Identify which cell holds the provided text, then report its (X, Y) central coordinate. 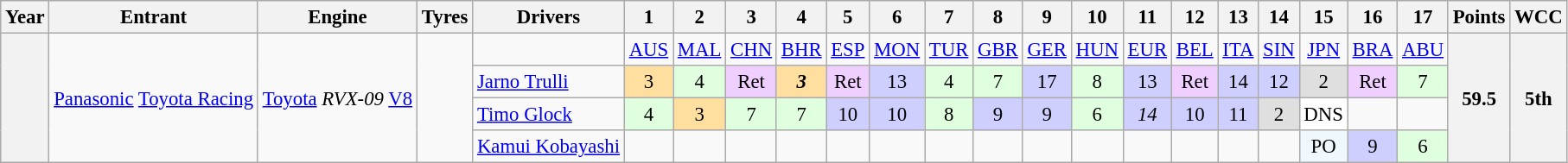
Timo Glock (549, 115)
BRA (1373, 50)
Panasonic Toyota Racing (154, 98)
PO (1323, 147)
Kamui Kobayashi (549, 147)
SIN (1279, 50)
Entrant (154, 17)
BHR (800, 50)
Toyota RVX-09 V8 (337, 98)
Drivers (549, 17)
DNS (1323, 115)
CHN (752, 50)
MON (897, 50)
TUR (949, 50)
Year (25, 17)
BEL (1195, 50)
Engine (337, 17)
Jarno Trulli (549, 82)
EUR (1147, 50)
59.5 (1478, 98)
ITA (1238, 50)
5 (848, 17)
16 (1373, 17)
15 (1323, 17)
AUS (648, 50)
GBR (998, 50)
ABU (1423, 50)
5th (1539, 98)
Tyres (444, 17)
JPN (1323, 50)
Points (1478, 17)
GER (1047, 50)
1 (648, 17)
ESP (848, 50)
WCC (1539, 17)
MAL (700, 50)
HUN (1097, 50)
